Determine the (X, Y) coordinate at the center of the cell enclosing the given text.  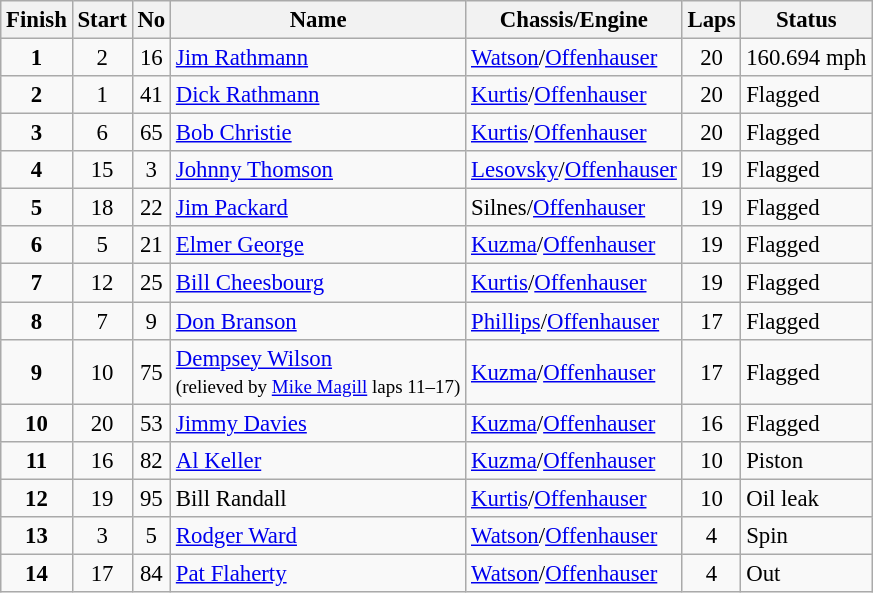
Oil leak (806, 498)
Chassis/Engine (574, 20)
Start (102, 20)
18 (102, 208)
Pat Flaherty (318, 573)
Dick Rathmann (318, 95)
15 (102, 170)
Spin (806, 536)
95 (151, 498)
8 (36, 321)
Bill Randall (318, 498)
Piston (806, 460)
Al Keller (318, 460)
Johnny Thomson (318, 170)
Jimmy Davies (318, 423)
Lesovsky/Offenhauser (574, 170)
Elmer George (318, 245)
Bill Cheesbourg (318, 283)
Bob Christie (318, 133)
82 (151, 460)
Rodger Ward (318, 536)
75 (151, 372)
41 (151, 95)
Phillips/Offenhauser (574, 321)
22 (151, 208)
13 (36, 536)
21 (151, 245)
53 (151, 423)
Finish (36, 20)
Status (806, 20)
Dempsey Wilson(relieved by Mike Magill laps 11–17) (318, 372)
84 (151, 573)
65 (151, 133)
Silnes/Offenhauser (574, 208)
25 (151, 283)
Jim Rathmann (318, 58)
No (151, 20)
Laps (712, 20)
Don Branson (318, 321)
Name (318, 20)
Out (806, 573)
11 (36, 460)
160.694 mph (806, 58)
14 (36, 573)
Jim Packard (318, 208)
